Capture the cell that displays the provided text and extract its (X, Y) central coordinate. 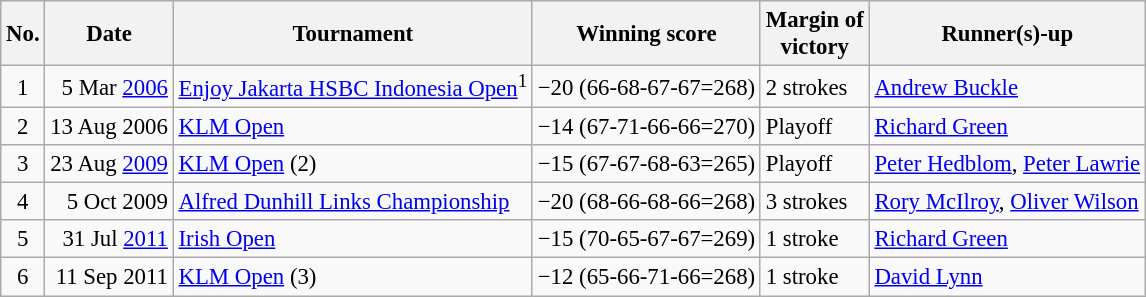
Andrew Buckle (1007, 87)
−14 (67-71-66-66=270) (646, 127)
−15 (70-65-67-67=269) (646, 239)
KLM Open (352, 127)
13 Aug 2006 (109, 127)
6 (23, 277)
3 (23, 164)
Enjoy Jakarta HSBC Indonesia Open1 (352, 87)
No. (23, 34)
−15 (67-67-68-63=265) (646, 164)
Runner(s)-up (1007, 34)
2 (23, 127)
KLM Open (3) (352, 277)
2 strokes (814, 87)
Date (109, 34)
3 strokes (814, 202)
Tournament (352, 34)
Irish Open (352, 239)
5 (23, 239)
1 (23, 87)
5 Mar 2006 (109, 87)
Winning score (646, 34)
−12 (65-66-71-66=268) (646, 277)
Margin ofvictory (814, 34)
11 Sep 2011 (109, 277)
−20 (66-68-67-67=268) (646, 87)
4 (23, 202)
5 Oct 2009 (109, 202)
Rory McIlroy, Oliver Wilson (1007, 202)
KLM Open (2) (352, 164)
Peter Hedblom, Peter Lawrie (1007, 164)
23 Aug 2009 (109, 164)
David Lynn (1007, 277)
31 Jul 2011 (109, 239)
Alfred Dunhill Links Championship (352, 202)
−20 (68-66-68-66=268) (646, 202)
